From the cell containing the given text, extract its center point as (X, Y) coordinate. 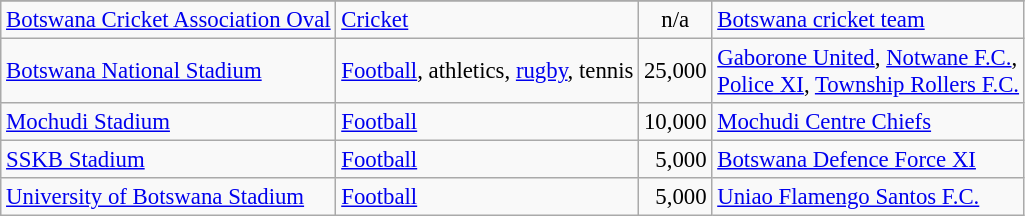
25,000 (676, 72)
Football, athletics, rugby, tennis (488, 72)
Botswana Cricket Association Oval (168, 20)
Botswana National Stadium (168, 72)
n/a (676, 20)
Botswana cricket team (868, 20)
Mochudi Centre Chiefs (868, 122)
Uniao Flamengo Santos F.C. (868, 197)
Gaborone United, Notwane F.C.,Police XI, Township Rollers F.C. (868, 72)
Mochudi Stadium (168, 122)
10,000 (676, 122)
Cricket (488, 20)
University of Botswana Stadium (168, 197)
Botswana Defence Force XI (868, 160)
SSKB Stadium (168, 160)
